Provide the [X, Y] coordinate of the cell's center where the given text is located.  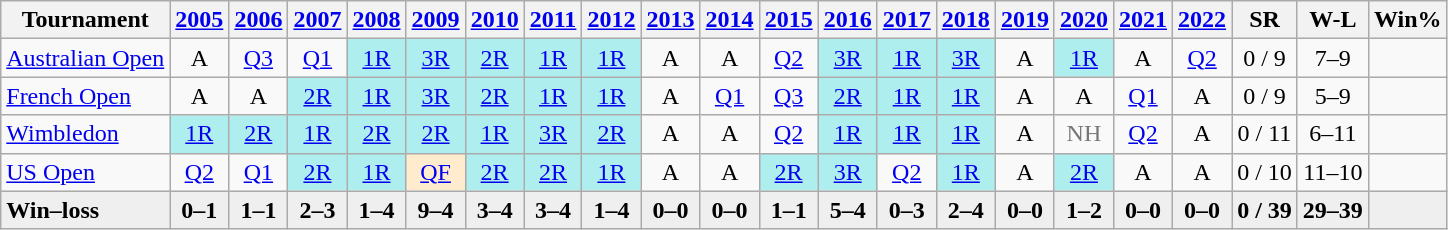
Wimbledon [86, 134]
29–39 [1332, 210]
W-L [1332, 20]
2007 [318, 20]
0 / 39 [1265, 210]
2005 [200, 20]
7–9 [1332, 58]
Australian Open [86, 58]
QF [436, 172]
9–4 [436, 210]
2019 [1024, 20]
2014 [730, 20]
2–4 [966, 210]
2016 [848, 20]
2015 [788, 20]
2011 [553, 20]
2012 [612, 20]
2020 [1084, 20]
2006 [258, 20]
0–3 [906, 210]
6–11 [1332, 134]
2008 [376, 20]
1–2 [1084, 210]
2017 [906, 20]
2018 [966, 20]
Tournament [86, 20]
0 / 11 [1265, 134]
NH [1084, 134]
SR [1265, 20]
Win% [1408, 20]
Win–loss [86, 210]
2013 [670, 20]
2–3 [318, 210]
2010 [494, 20]
0 / 10 [1265, 172]
French Open [86, 96]
2021 [1142, 20]
11–10 [1332, 172]
5–9 [1332, 96]
5–4 [848, 210]
2009 [436, 20]
2022 [1202, 20]
US Open [86, 172]
0–1 [200, 210]
